Scan for the cell matching the given text and deliver its [x, y] coordinate at center. 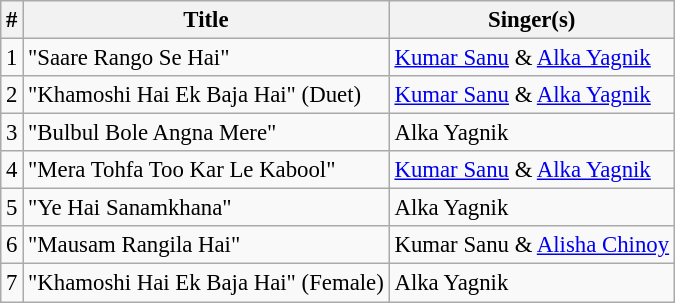
2 [12, 95]
Kumar Sanu & Alisha Chinoy [532, 245]
Title [206, 20]
6 [12, 245]
"Khamoshi Hai Ek Baja Hai" (Female) [206, 283]
4 [12, 170]
Singer(s) [532, 20]
# [12, 20]
"Mausam Rangila Hai" [206, 245]
7 [12, 283]
"Saare Rango Se Hai" [206, 58]
"Ye Hai Sanamkhana" [206, 208]
3 [12, 133]
5 [12, 208]
"Mera Tohfa Too Kar Le Kabool" [206, 170]
"Khamoshi Hai Ek Baja Hai" (Duet) [206, 95]
1 [12, 58]
"Bulbul Bole Angna Mere" [206, 133]
